For the text-containing cell, return its midpoint in [X, Y] coordinate format. 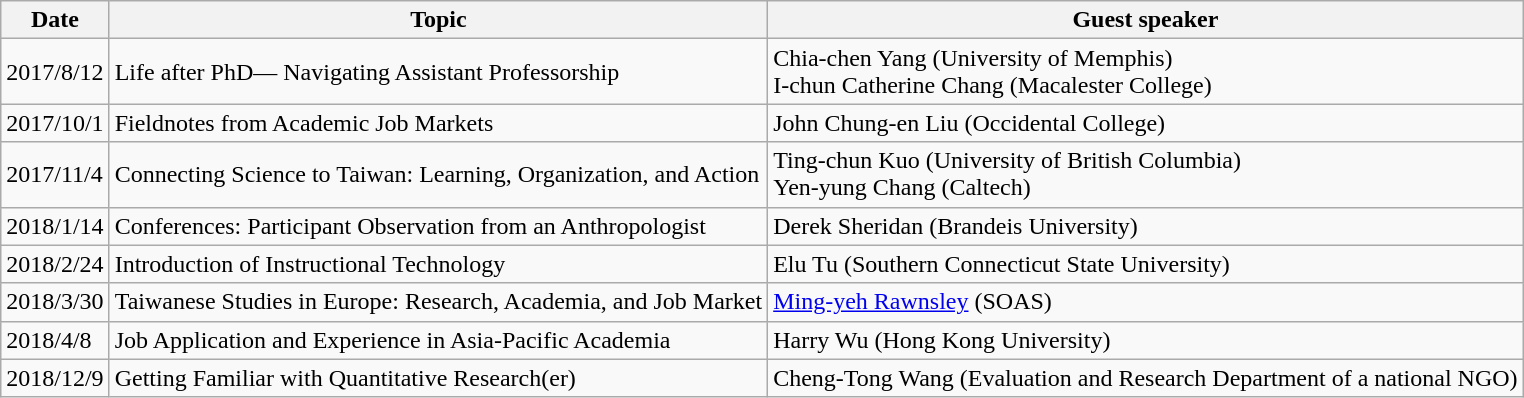
Elu Tu (Southern Connecticut State University) [1146, 264]
2018/2/24 [55, 264]
Ming-yeh Rawnsley (SOAS) [1146, 302]
Introduction of Instructional Technology [438, 264]
2018/3/30 [55, 302]
2018/12/9 [55, 378]
Job Application and Experience in Asia-Pacific Academia [438, 340]
Fieldnotes from Academic Job Markets [438, 123]
2017/11/4 [55, 174]
Derek Sheridan (Brandeis University) [1146, 226]
Guest speaker [1146, 20]
2017/8/12 [55, 72]
2018/4/8 [55, 340]
2017/10/1 [55, 123]
Chia-chen Yang (University of Memphis)I-chun Catherine Chang (Macalester College) [1146, 72]
Cheng-Tong Wang (Evaluation and Research Department of a national NGO) [1146, 378]
Ting-chun Kuo (University of British Columbia)Yen-yung Chang (Caltech) [1146, 174]
Connecting Science to Taiwan: Learning, Organization, and Action [438, 174]
Date [55, 20]
Harry Wu (Hong Kong University) [1146, 340]
Getting Familiar with Quantitative Research(er) [438, 378]
2018/1/14 [55, 226]
Conferences: Participant Observation from an Anthropologist [438, 226]
Topic [438, 20]
John Chung-en Liu (Occidental College) [1146, 123]
Life after PhD— Navigating Assistant Professorship [438, 72]
Taiwanese Studies in Europe: Research, Academia, and Job Market [438, 302]
